Capture the cell that displays the provided text and extract its [x, y] central coordinate. 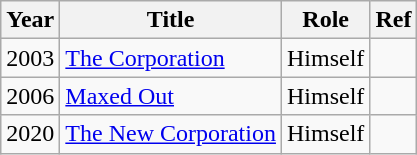
The Corporation [171, 58]
Year [30, 20]
2006 [30, 96]
2003 [30, 58]
Role [325, 20]
The New Corporation [171, 134]
Maxed Out [171, 96]
Ref [394, 20]
Title [171, 20]
2020 [30, 134]
